Find where the given text appears and provide that cell's center as [x, y] coordinate. 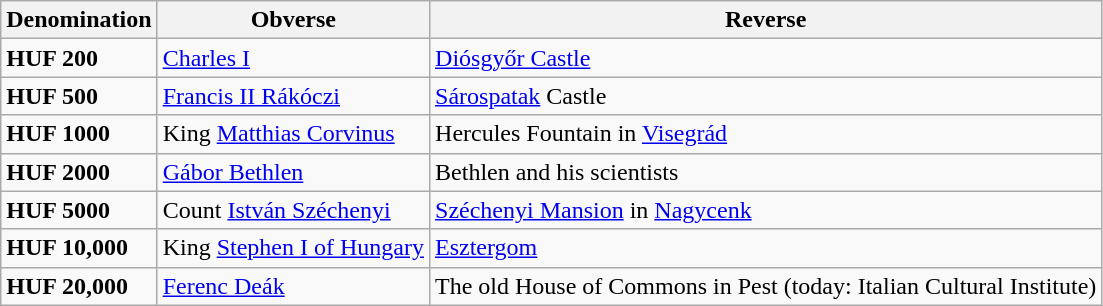
HUF 500 [79, 96]
Obverse [293, 20]
Diósgyőr Castle [766, 58]
Hercules Fountain in Visegrád [766, 134]
Reverse [766, 20]
HUF 10,000 [79, 248]
Bethlen and his scientists [766, 172]
Sárospatak Castle [766, 96]
HUF 1000 [79, 134]
Széchenyi Mansion in Nagycenk [766, 210]
Esztergom [766, 248]
King Matthias Corvinus [293, 134]
Francis II Rákóczi [293, 96]
King Stephen I of Hungary [293, 248]
HUF 2000 [79, 172]
Ferenc Deák [293, 286]
Denomination [79, 20]
HUF 20,000 [79, 286]
HUF 5000 [79, 210]
HUF 200 [79, 58]
The old House of Commons in Pest (today: Italian Cultural Institute) [766, 286]
Charles I [293, 58]
Gábor Bethlen [293, 172]
Count István Széchenyi [293, 210]
